Search for the cell housing the specified text and yield its [X, Y] center coordinate. 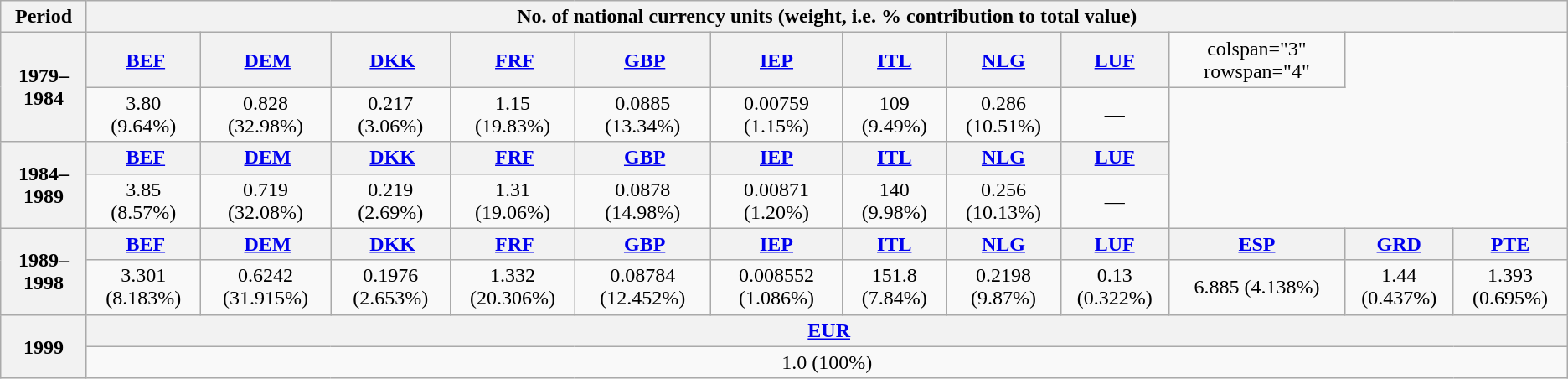
151.8 (7.84%) [895, 287]
0.286 (10.51%) [1003, 114]
PTE [1510, 244]
1989–1998 [44, 272]
1.44 (0.437%) [1399, 287]
1979–1984 [44, 87]
6.885 (4.138%) [1256, 287]
Period [44, 17]
3.80 (9.64%) [143, 114]
1.0 (100%) [827, 362]
EUR [827, 330]
colspan="3" rowspan="4" [1256, 60]
0.6242 (31.915%) [265, 287]
0.217 (3.06%) [390, 114]
1.31 (19.06%) [513, 201]
109 (9.49%) [895, 114]
140 (9.98%) [895, 201]
0.08784 (12.452%) [642, 287]
1999 [44, 346]
1.15 (19.83%) [513, 114]
0.828 (32.98%) [265, 114]
GRD [1399, 244]
1.332 (20.306%) [513, 287]
0.2198 (9.87%) [1003, 287]
0.719 (32.08%) [265, 201]
1.393 (0.695%) [1510, 287]
0.00759 (1.15%) [776, 114]
0.13 (0.322%) [1114, 287]
3.85 (8.57%) [143, 201]
ESP [1256, 244]
3.301 (8.183%) [143, 287]
No. of national currency units (weight, i.e. % contribution to total value) [827, 17]
0.0885 (13.34%) [642, 114]
1984–1989 [44, 184]
0.0878 (14.98%) [642, 201]
0.008552 (1.086%) [776, 287]
0.219 (2.69%) [390, 201]
0.00871 (1.20%) [776, 201]
0.1976 (2.653%) [390, 287]
0.256 (10.13%) [1003, 201]
